Return [x, y] of the center of cell containing provided text 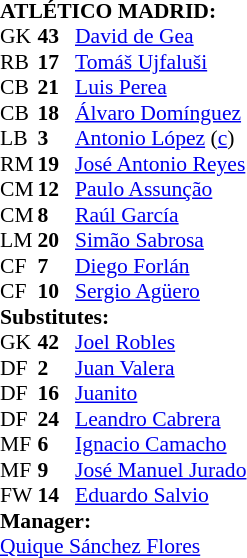
Sergio Agüero [160, 291]
21 [57, 87]
Ignacio Camacho [160, 445]
20 [57, 241]
José Antonio Reyes [160, 164]
24 [57, 419]
LB [19, 139]
Álvaro Domínguez [160, 113]
FW [19, 495]
Juanito [160, 393]
6 [57, 445]
43 [57, 37]
9 [57, 470]
7 [57, 266]
Juan Valera [160, 368]
Tomáš Ujfaluši [160, 62]
18 [57, 113]
José Manuel Jurado [160, 470]
Paulo Assunção [160, 189]
16 [57, 393]
3 [57, 139]
12 [57, 189]
Luis Perea [160, 87]
Eduardo Salvio [160, 495]
10 [57, 291]
Manager: [123, 521]
8 [57, 215]
RM [19, 164]
2 [57, 368]
Joel Robles [160, 343]
42 [57, 343]
Substitutes: [123, 317]
Antonio López (c) [160, 139]
19 [57, 164]
LM [19, 241]
Diego Forlán [160, 266]
Leandro Cabrera [160, 419]
David de Gea [160, 37]
RB [19, 62]
17 [57, 62]
Raúl García [160, 215]
14 [57, 495]
Simão Sabrosa [160, 241]
